For the text-containing cell, return its midpoint in [x, y] coordinate format. 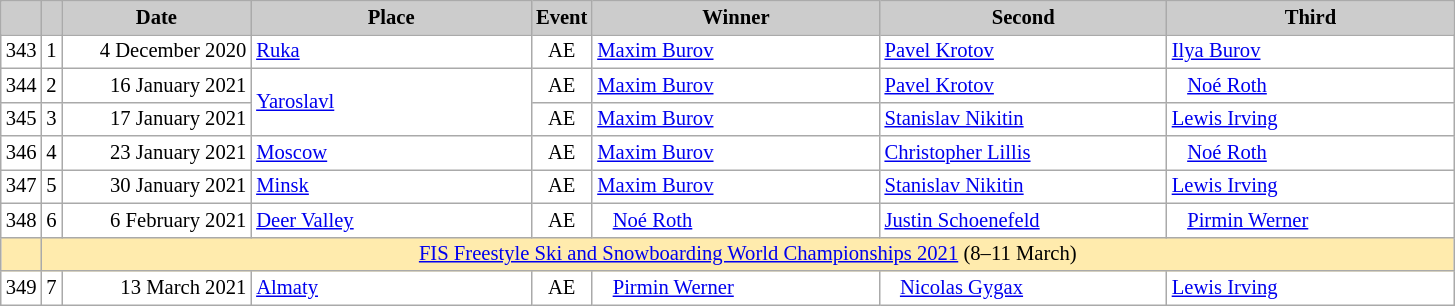
343 [22, 51]
Nicolas Gygax [1024, 287]
1 [51, 51]
Second [1024, 17]
345 [22, 119]
5 [51, 186]
349 [22, 287]
Minsk [391, 186]
30 January 2021 [157, 186]
7 [51, 287]
Ilya Burov [1310, 51]
Ruka [391, 51]
Winner [736, 17]
4 [51, 153]
Third [1310, 17]
6 February 2021 [157, 220]
344 [22, 85]
Moscow [391, 153]
Yaroslavl [391, 102]
23 January 2021 [157, 153]
348 [22, 220]
Place [391, 17]
FIS Freestyle Ski and Snowboarding World Championships 2021 (8–11 March) [748, 254]
4 December 2020 [157, 51]
Christopher Lillis [1024, 153]
Deer Valley [391, 220]
6 [51, 220]
3 [51, 119]
346 [22, 153]
Date [157, 17]
Justin Schoenefeld [1024, 220]
17 January 2021 [157, 119]
Event [562, 17]
347 [22, 186]
2 [51, 85]
13 March 2021 [157, 287]
16 January 2021 [157, 85]
Almaty [391, 287]
